Determine the [X, Y] coordinate at the center of the cell enclosing the given text.  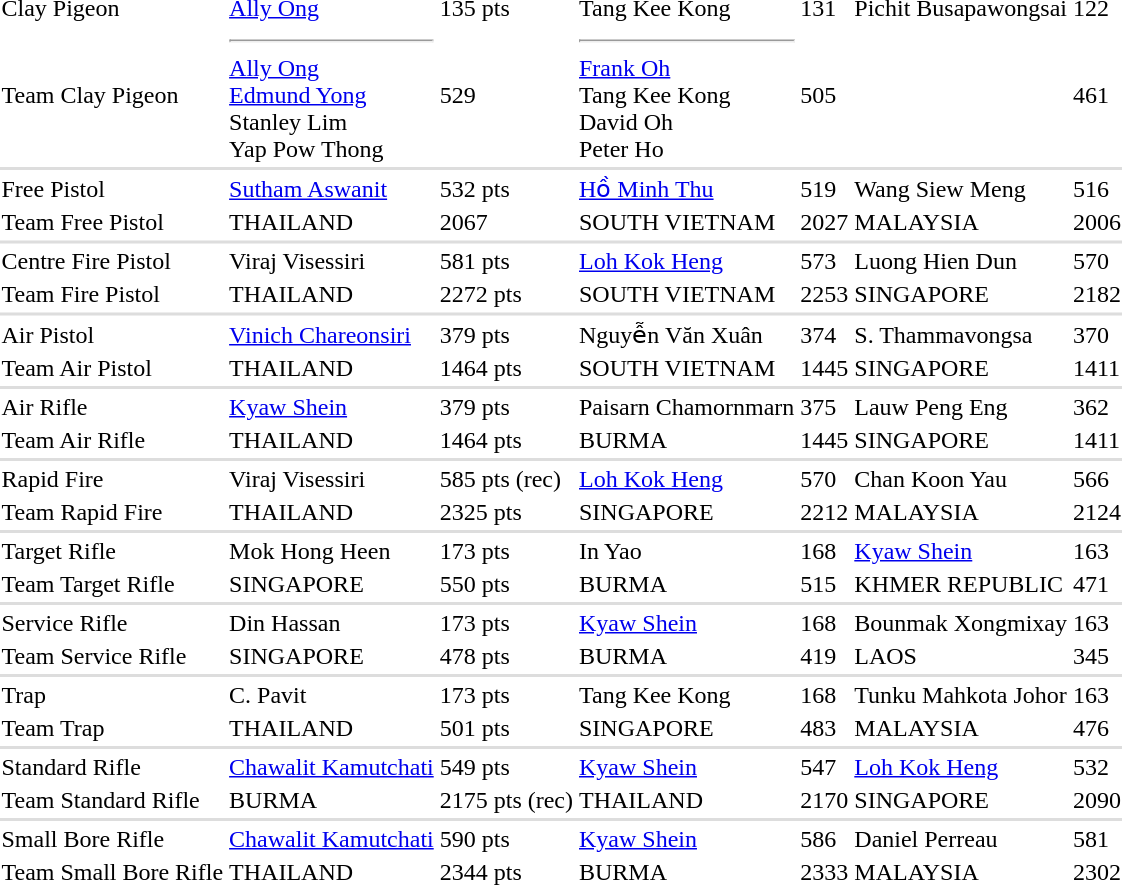
Small Bore Rifle [112, 839]
505 [824, 95]
483 [824, 728]
Standard Rifle [112, 767]
370 [1096, 334]
549 pts [506, 767]
2182 [1096, 295]
501 pts [506, 728]
590 pts [506, 839]
Team Fire Pistol [112, 295]
Service Rifle [112, 623]
KHMER REPUBLIC [961, 584]
Lauw Peng Eng [961, 407]
2212 [824, 512]
Vinich Chareonsiri [332, 334]
Din Hassan [332, 623]
Tunku Mahkota Johor [961, 695]
2124 [1096, 512]
461 [1096, 95]
374 [824, 334]
LAOS [961, 656]
471 [1096, 584]
2253 [824, 295]
2272 pts [506, 295]
478 pts [506, 656]
Bounmak Xongmixay [961, 623]
C. Pavit [332, 695]
547 [824, 767]
2090 [1096, 800]
Team Service Rifle [112, 656]
362 [1096, 407]
2175 pts (rec) [506, 800]
586 [824, 839]
Free Pistol [112, 189]
581 pts [506, 261]
Centre Fire Pistol [112, 261]
345 [1096, 656]
532 pts [506, 189]
419 [824, 656]
519 [824, 189]
S. Thammavongsa [961, 334]
Frank OhTang Kee KongDavid OhPeter Ho [687, 95]
Team Clay Pigeon [112, 95]
Air Rifle [112, 407]
581 [1096, 839]
2006 [1096, 223]
2170 [824, 800]
515 [824, 584]
550 pts [506, 584]
Tang Kee Kong [687, 695]
585 pts (rec) [506, 479]
2325 pts [506, 512]
Sutham Aswanit [332, 189]
Wang Siew Meng [961, 189]
Ally OngEdmund YongStanley LimYap Pow Thong [332, 95]
Mok Hong Heen [332, 551]
Chan Koon Yau [961, 479]
Team Free Pistol [112, 223]
Air Pistol [112, 334]
476 [1096, 728]
Team Air Rifle [112, 440]
Hồ Minh Thu [687, 189]
Paisarn Chamornmarn [687, 407]
2067 [506, 223]
Trap [112, 695]
Team Rapid Fire [112, 512]
Team Standard Rifle [112, 800]
Team Target Rifle [112, 584]
566 [1096, 479]
573 [824, 261]
Daniel Perreau [961, 839]
Team Trap [112, 728]
Target Rifle [112, 551]
516 [1096, 189]
529 [506, 95]
In Yao [687, 551]
532 [1096, 767]
375 [824, 407]
Team Air Pistol [112, 368]
Nguyễn Văn Xuân [687, 334]
Luong Hien Dun [961, 261]
2027 [824, 223]
Rapid Fire [112, 479]
